Extract the (X, Y) coordinate from the center of the cell holding the provided text.  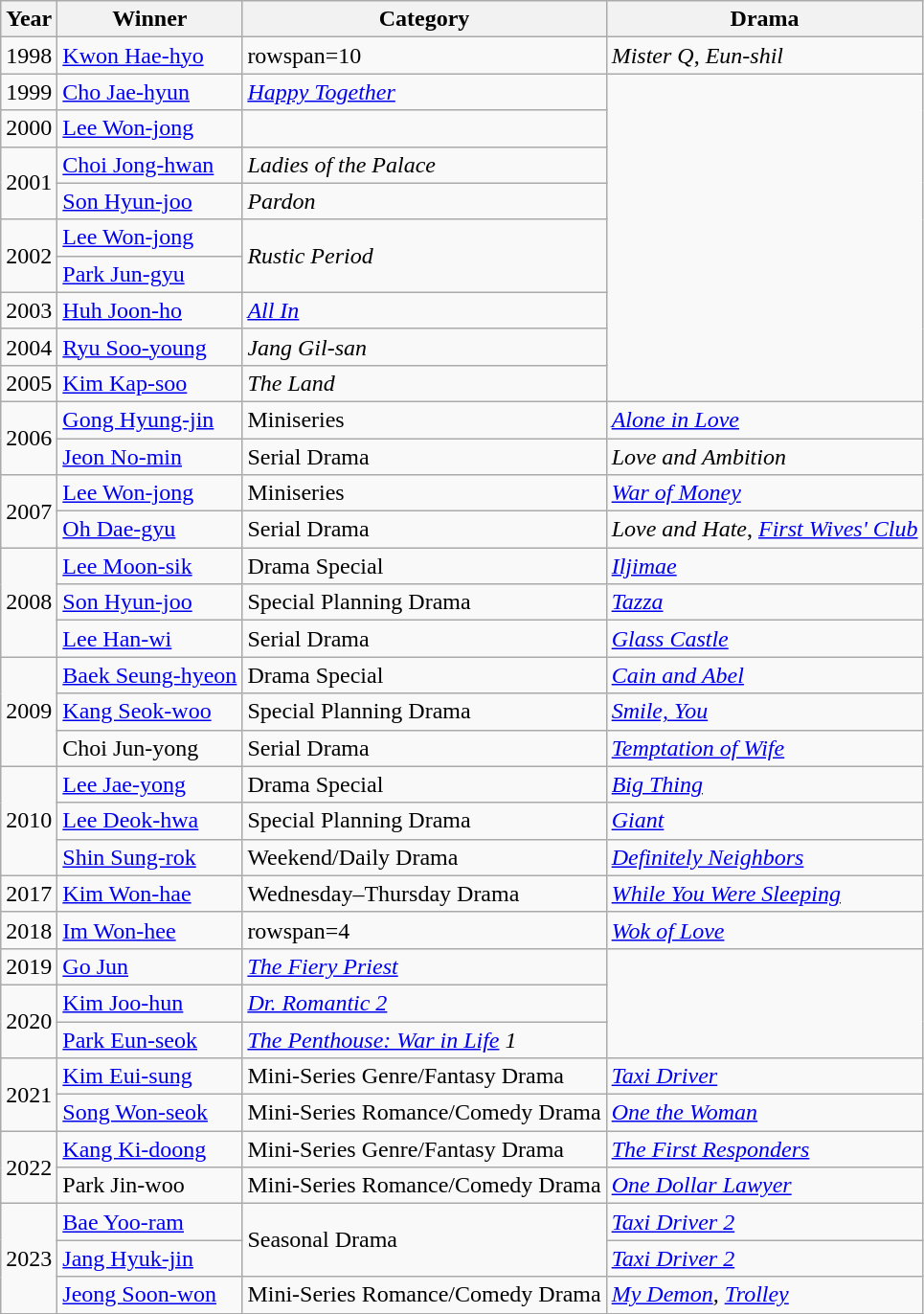
Drama (764, 19)
Pardon (424, 201)
Smile, You (764, 712)
2001 (29, 183)
Ladies of the Palace (424, 165)
Dr. Romantic 2 (424, 1003)
2021 (29, 1095)
2008 (29, 602)
Kim Kap-soo (149, 383)
2017 (29, 894)
Choi Jong-hwan (149, 165)
1998 (29, 56)
The Land (424, 383)
Gong Hyung-jin (149, 419)
Big Thing (764, 784)
Definitely Neighbors (764, 857)
Taxi Driver (764, 1076)
Jang Hyuk-jin (149, 1258)
Kang Ki-doong (149, 1149)
2018 (29, 930)
Jang Gil-san (424, 347)
2019 (29, 966)
Im Won-hee (149, 930)
Alone in Love (764, 419)
2020 (29, 1021)
All In (424, 310)
Giant (764, 821)
Lee Moon-sik (149, 566)
1999 (29, 92)
Song Won-seok (149, 1113)
2022 (29, 1167)
One Dollar Lawyer (764, 1186)
Category (424, 19)
Bae Yoo-ram (149, 1222)
rowspan=4 (424, 930)
2010 (29, 821)
Shin Sung-rok (149, 857)
Wednesday–Thursday Drama (424, 894)
Happy Together (424, 92)
One the Woman (764, 1113)
Tazza (764, 602)
Love and Hate, First Wives' Club (764, 530)
Park Eun-seok (149, 1039)
Kim Eui-sung (149, 1076)
Kang Seok-woo (149, 712)
2005 (29, 383)
Oh Dae-gyu (149, 530)
Winner (149, 19)
Jeong Soon-won (149, 1295)
The Fiery Priest (424, 966)
2023 (29, 1258)
Mister Q, Eun-shil (764, 56)
Lee Deok-hwa (149, 821)
2009 (29, 712)
Jeon No-min (149, 457)
My Demon, Trolley (764, 1295)
2004 (29, 347)
Cho Jae-hyun (149, 92)
Iljimae (764, 566)
Kwon Hae-hyo (149, 56)
The Penthouse: War in Life 1 (424, 1039)
Year (29, 19)
Park Jin-woo (149, 1186)
Huh Joon-ho (149, 310)
2002 (29, 256)
War of Money (764, 493)
Kim Joo-hun (149, 1003)
While You Were Sleeping (764, 894)
Park Jun-gyu (149, 274)
2003 (29, 310)
2007 (29, 511)
Kim Won-hae (149, 894)
Choi Jun-yong (149, 748)
Glass Castle (764, 639)
Love and Ambition (764, 457)
Ryu Soo-young (149, 347)
Go Jun (149, 966)
The First Responders (764, 1149)
2000 (29, 128)
Weekend/Daily Drama (424, 857)
Seasonal Drama (424, 1240)
Baek Seung-hyeon (149, 675)
Temptation of Wife (764, 748)
Wok of Love (764, 930)
rowspan=10 (424, 56)
2006 (29, 438)
Lee Han-wi (149, 639)
Rustic Period (424, 256)
Lee Jae-yong (149, 784)
Cain and Abel (764, 675)
